Scan for the cell matching the given text and deliver its (x, y) coordinate at center. 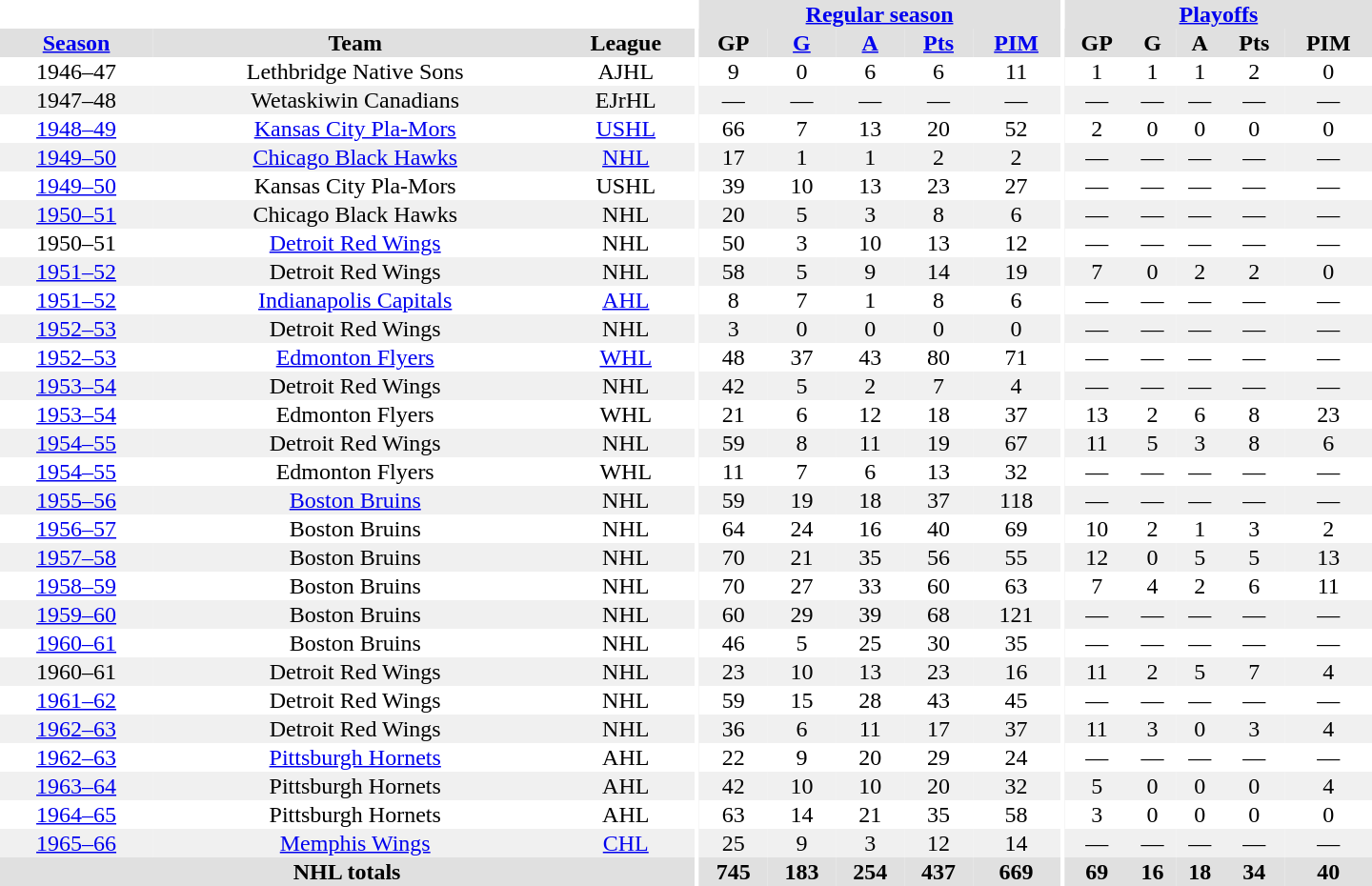
EJrHL (625, 100)
1959–60 (76, 614)
55 (1016, 557)
League (625, 43)
1948–49 (76, 129)
121 (1016, 614)
67 (1016, 443)
33 (870, 586)
22 (734, 757)
34 (1254, 872)
745 (734, 872)
Memphis Wings (354, 843)
28 (870, 700)
36 (734, 729)
71 (1016, 357)
Indianapolis Capitals (354, 300)
1958–59 (76, 586)
30 (938, 643)
Team (354, 43)
46 (734, 643)
1965–66 (76, 843)
48 (734, 357)
56 (938, 557)
1955–56 (76, 500)
80 (938, 357)
1947–48 (76, 100)
1961–62 (76, 700)
669 (1016, 872)
Season (76, 43)
1964–65 (76, 815)
66 (734, 129)
64 (734, 529)
118 (1016, 500)
1956–57 (76, 529)
437 (938, 872)
Regular season (880, 14)
183 (802, 872)
254 (870, 872)
1957–58 (76, 557)
50 (734, 243)
NHL totals (347, 872)
CHL (625, 843)
52 (1016, 129)
AJHL (625, 71)
1963–64 (76, 786)
68 (938, 614)
Lethbridge Native Sons (354, 71)
Wetaskiwin Canadians (354, 100)
15 (802, 700)
1946–47 (76, 71)
Playoffs (1219, 14)
45 (1016, 700)
